Locate the cell with the specified text and output its [X, Y] center coordinate. 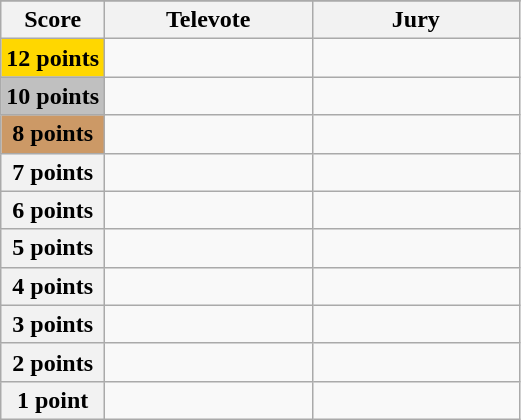
Score [53, 20]
3 points [53, 324]
1 point [53, 400]
12 points [53, 58]
6 points [53, 210]
7 points [53, 172]
10 points [53, 96]
2 points [53, 362]
5 points [53, 248]
Televote [209, 20]
8 points [53, 134]
Jury [416, 20]
4 points [53, 286]
